Return (x, y) of the center of cell containing provided text 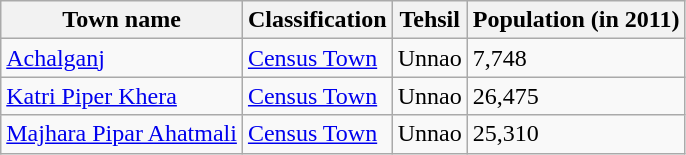
Population (in 2011) (576, 20)
Tehsil (430, 20)
Katri Piper Khera (122, 96)
25,310 (576, 134)
26,475 (576, 96)
Achalganj (122, 58)
Majhara Pipar Ahatmali (122, 134)
7,748 (576, 58)
Town name (122, 20)
Classification (317, 20)
